Return [x, y] of the center of cell containing provided text 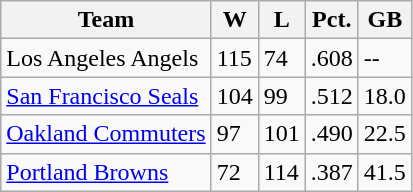
114 [282, 172]
74 [282, 58]
Oakland Commuters [106, 134]
Los Angeles Angels [106, 58]
Portland Browns [106, 172]
.608 [332, 58]
GB [384, 20]
San Francisco Seals [106, 96]
.490 [332, 134]
104 [234, 96]
Pct. [332, 20]
.387 [332, 172]
101 [282, 134]
18.0 [384, 96]
72 [234, 172]
-- [384, 58]
115 [234, 58]
.512 [332, 96]
99 [282, 96]
97 [234, 134]
L [282, 20]
41.5 [384, 172]
22.5 [384, 134]
W [234, 20]
Team [106, 20]
